Pinpoint the cell where the given text exists, returning its [x, y] midpoint coordinate. 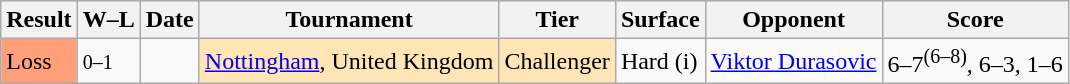
Loss [39, 62]
Tier [557, 20]
6–7(6–8), 6–3, 1–6 [975, 62]
Nottingham, United Kingdom [349, 62]
Hard (i) [660, 62]
Result [39, 20]
Viktor Durasovic [794, 62]
W–L [108, 20]
Challenger [557, 62]
Opponent [794, 20]
Date [170, 20]
0–1 [108, 62]
Tournament [349, 20]
Surface [660, 20]
Score [975, 20]
